From the cell containing the given text, extract its center point as [x, y] coordinate. 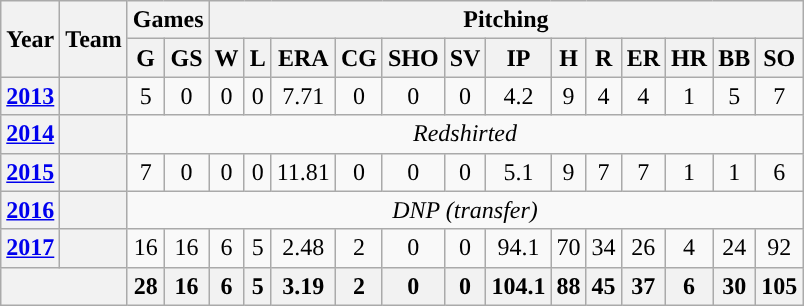
105 [780, 286]
G [146, 58]
2015 [30, 172]
DNP (transfer) [464, 210]
SHO [413, 58]
IP [518, 58]
ER [643, 58]
4.2 [518, 96]
CG [358, 58]
2014 [30, 134]
2013 [30, 96]
70 [568, 248]
2.48 [303, 248]
Games [168, 20]
SV [465, 58]
SO [780, 58]
92 [780, 248]
34 [604, 248]
2016 [30, 210]
Year [30, 39]
26 [643, 248]
2017 [30, 248]
30 [734, 286]
Team [94, 39]
5.1 [518, 172]
94.1 [518, 248]
3.19 [303, 286]
7.71 [303, 96]
L [258, 58]
W [226, 58]
24 [734, 248]
Pitching [506, 20]
HR [690, 58]
88 [568, 286]
37 [643, 286]
Redshirted [464, 134]
R [604, 58]
GS [186, 58]
28 [146, 286]
45 [604, 286]
11.81 [303, 172]
H [568, 58]
BB [734, 58]
104.1 [518, 286]
ERA [303, 58]
